Pinpoint the cell where the given text exists, returning its (x, y) midpoint coordinate. 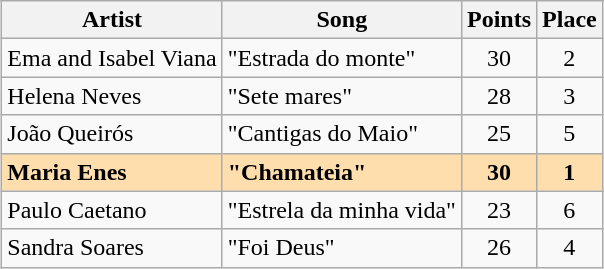
"Chamateia" (342, 172)
Helena Neves (112, 96)
Paulo Caetano (112, 210)
2 (570, 58)
Sandra Soares (112, 248)
"Estrada do monte" (342, 58)
26 (498, 248)
Song (342, 20)
Ema and Isabel Viana (112, 58)
Place (570, 20)
6 (570, 210)
3 (570, 96)
23 (498, 210)
"Sete mares" (342, 96)
5 (570, 134)
28 (498, 96)
"Estrela da minha vida" (342, 210)
Artist (112, 20)
25 (498, 134)
Points (498, 20)
1 (570, 172)
"Cantigas do Maio" (342, 134)
"Foi Deus" (342, 248)
4 (570, 248)
João Queirós (112, 134)
Maria Enes (112, 172)
